Return the [X, Y] coordinate for the center point of the cell that contains the specified text.  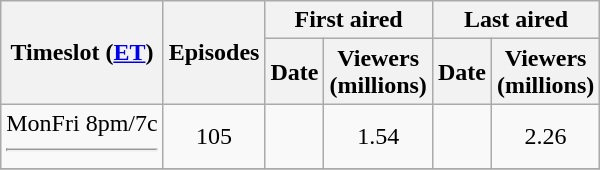
2.26 [545, 136]
Episodes [214, 52]
1.54 [378, 136]
Timeslot (ET) [82, 52]
First aired [348, 20]
Last aired [516, 20]
MonFri 8pm/7c [82, 136]
105 [214, 136]
